Search for the cell housing the specified text and yield its [X, Y] center coordinate. 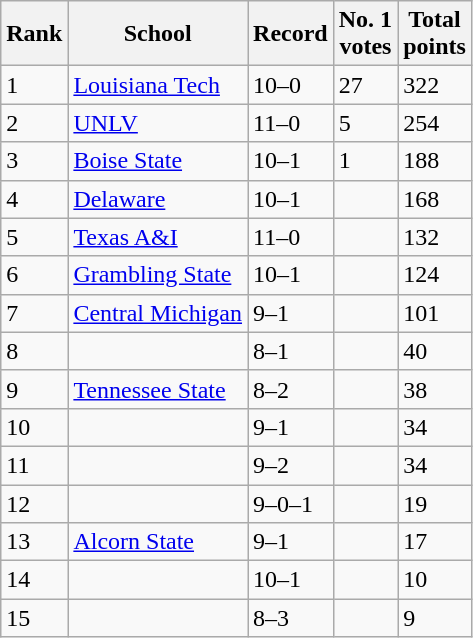
8–3 [291, 618]
15 [34, 618]
Tennessee State [158, 389]
Record [291, 34]
13 [34, 542]
UNLV [158, 123]
Rank [34, 34]
8 [34, 351]
Texas A&I [158, 237]
7 [34, 313]
8–1 [291, 351]
14 [34, 580]
Totalpoints [435, 34]
Boise State [158, 161]
Alcorn State [158, 542]
Delaware [158, 199]
254 [435, 123]
322 [435, 85]
2 [34, 123]
9–2 [291, 465]
10–0 [291, 85]
40 [435, 351]
17 [435, 542]
No. 1votes [365, 34]
19 [435, 503]
168 [435, 199]
School [158, 34]
27 [365, 85]
101 [435, 313]
Central Michigan [158, 313]
4 [34, 199]
6 [34, 275]
Louisiana Tech [158, 85]
132 [435, 237]
12 [34, 503]
8–2 [291, 389]
Grambling State [158, 275]
11 [34, 465]
38 [435, 389]
3 [34, 161]
188 [435, 161]
9–0–1 [291, 503]
124 [435, 275]
